Return the [X, Y] coordinate for the center point of the cell that contains the specified text.  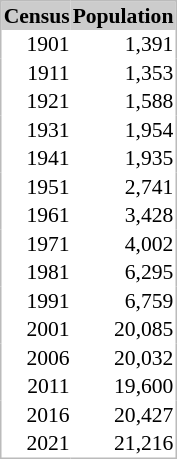
2006 [36, 358]
Census [36, 16]
4,002 [124, 244]
1931 [36, 130]
1901 [36, 44]
2021 [36, 444]
Population [124, 16]
20,032 [124, 358]
3,428 [124, 215]
2001 [36, 329]
21,216 [124, 444]
2,741 [124, 186]
1971 [36, 244]
1,588 [124, 101]
6,759 [124, 300]
20,427 [124, 414]
1991 [36, 300]
2016 [36, 414]
1,935 [124, 158]
2011 [36, 386]
19,600 [124, 386]
1911 [36, 72]
1,954 [124, 130]
6,295 [124, 272]
1921 [36, 101]
1941 [36, 158]
1,353 [124, 72]
1,391 [124, 44]
1961 [36, 215]
20,085 [124, 329]
1951 [36, 186]
1981 [36, 272]
